Return the (x, y) coordinate for the center point of the cell that contains the specified text.  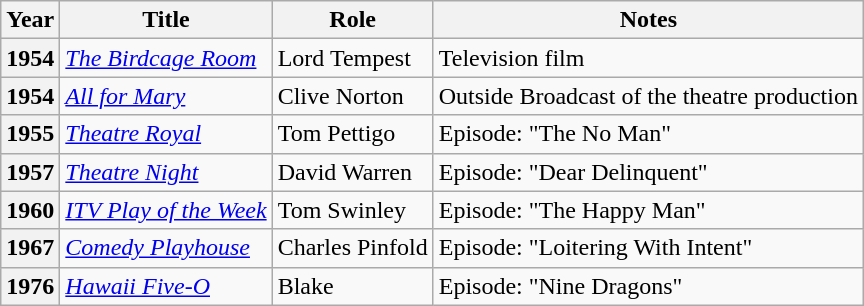
1976 (30, 286)
Television film (648, 58)
Episode: "Nine Dragons" (648, 286)
Blake (352, 286)
Clive Norton (352, 96)
Tom Swinley (352, 210)
Year (30, 20)
All for Mary (166, 96)
ITV Play of the Week (166, 210)
Hawaii Five-O (166, 286)
Tom Pettigo (352, 134)
Notes (648, 20)
1960 (30, 210)
Role (352, 20)
The Birdcage Room (166, 58)
Charles Pinfold (352, 248)
1967 (30, 248)
Episode: "Dear Delinquent" (648, 172)
Episode: "The Happy Man" (648, 210)
Lord Tempest (352, 58)
Outside Broadcast of the theatre production (648, 96)
Comedy Playhouse (166, 248)
1955 (30, 134)
Theatre Royal (166, 134)
Episode: "Loitering With Intent" (648, 248)
Episode: "The No Man" (648, 134)
Theatre Night (166, 172)
David Warren (352, 172)
Title (166, 20)
1957 (30, 172)
